Output the (X, Y) coordinate of the center of the cell containing the given text.  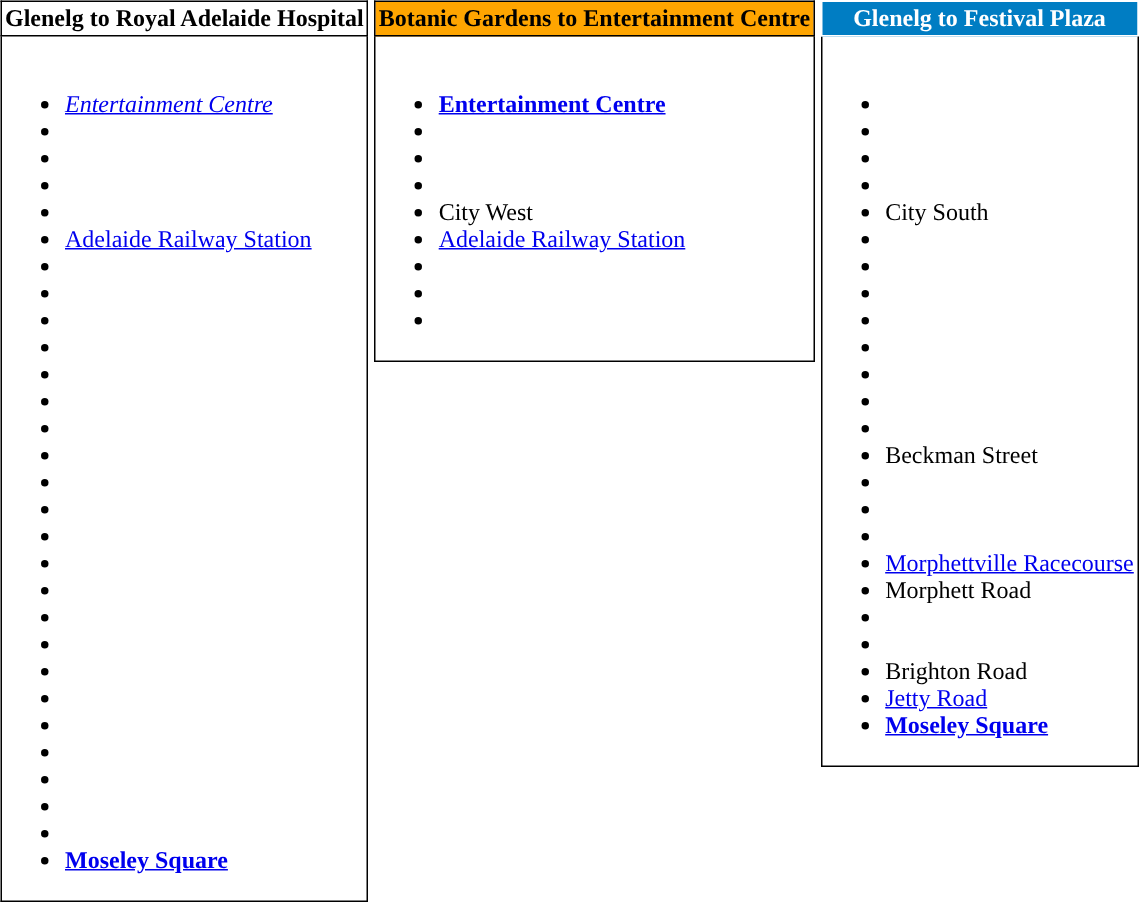
City SouthBeckman StreetMorphettville Racecourse Morphett RoadBrighton RoadJetty RoadMoseley Square (979, 401)
Entertainment Centre Adelaide Railway Station Moseley Square (184, 469)
Glenelg to Festival Plaza (979, 18)
Botanic Gardens to Entertainment Centre (594, 18)
Glenelg to Royal Adelaide Hospital (184, 18)
Entertainment CentreCity WestAdelaide Railway Station (594, 199)
